Output the [x, y] coordinate of the center of the cell containing the given text.  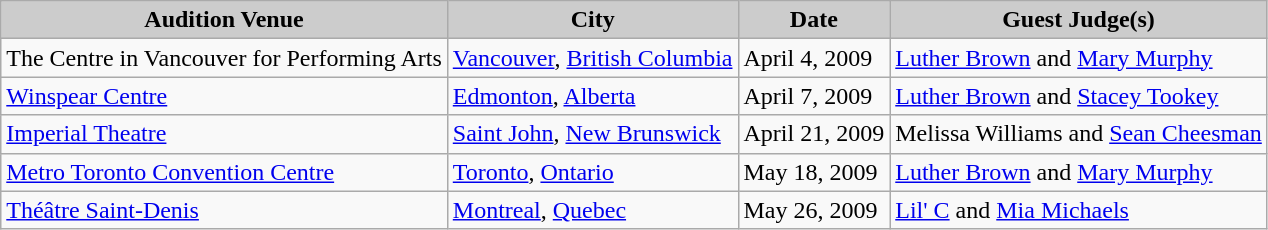
April 21, 2009 [814, 134]
Metro Toronto Convention Centre [224, 172]
Edmonton, Alberta [592, 96]
Date [814, 20]
Théâtre Saint-Denis [224, 210]
Lil' C and Mia Michaels [1079, 210]
May 26, 2009 [814, 210]
April 7, 2009 [814, 96]
Winspear Centre [224, 96]
The Centre in Vancouver for Performing Arts [224, 58]
Audition Venue [224, 20]
April 4, 2009 [814, 58]
Toronto, Ontario [592, 172]
Melissa Williams and Sean Cheesman [1079, 134]
Saint John, New Brunswick [592, 134]
City [592, 20]
Vancouver, British Columbia [592, 58]
May 18, 2009 [814, 172]
Guest Judge(s) [1079, 20]
Luther Brown and Stacey Tookey [1079, 96]
Montreal, Quebec [592, 210]
Imperial Theatre [224, 134]
